From the cell containing the given text, extract its center point as [x, y] coordinate. 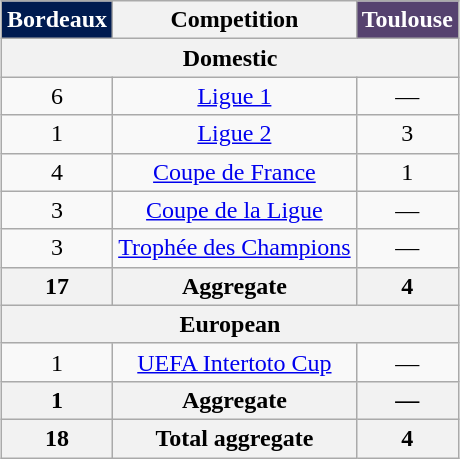
Domestic [230, 58]
Competition [235, 20]
European [230, 324]
Trophée des Champions [235, 248]
UEFA Intertoto Cup [235, 362]
Toulouse [407, 20]
6 [58, 96]
Coupe de France [235, 172]
Ligue 1 [235, 96]
18 [58, 438]
Coupe de la Ligue [235, 210]
17 [58, 286]
Bordeaux [58, 20]
Ligue 2 [235, 134]
Total aggregate [235, 438]
